Determine the [X, Y] coordinate at the center of the cell enclosing the given text.  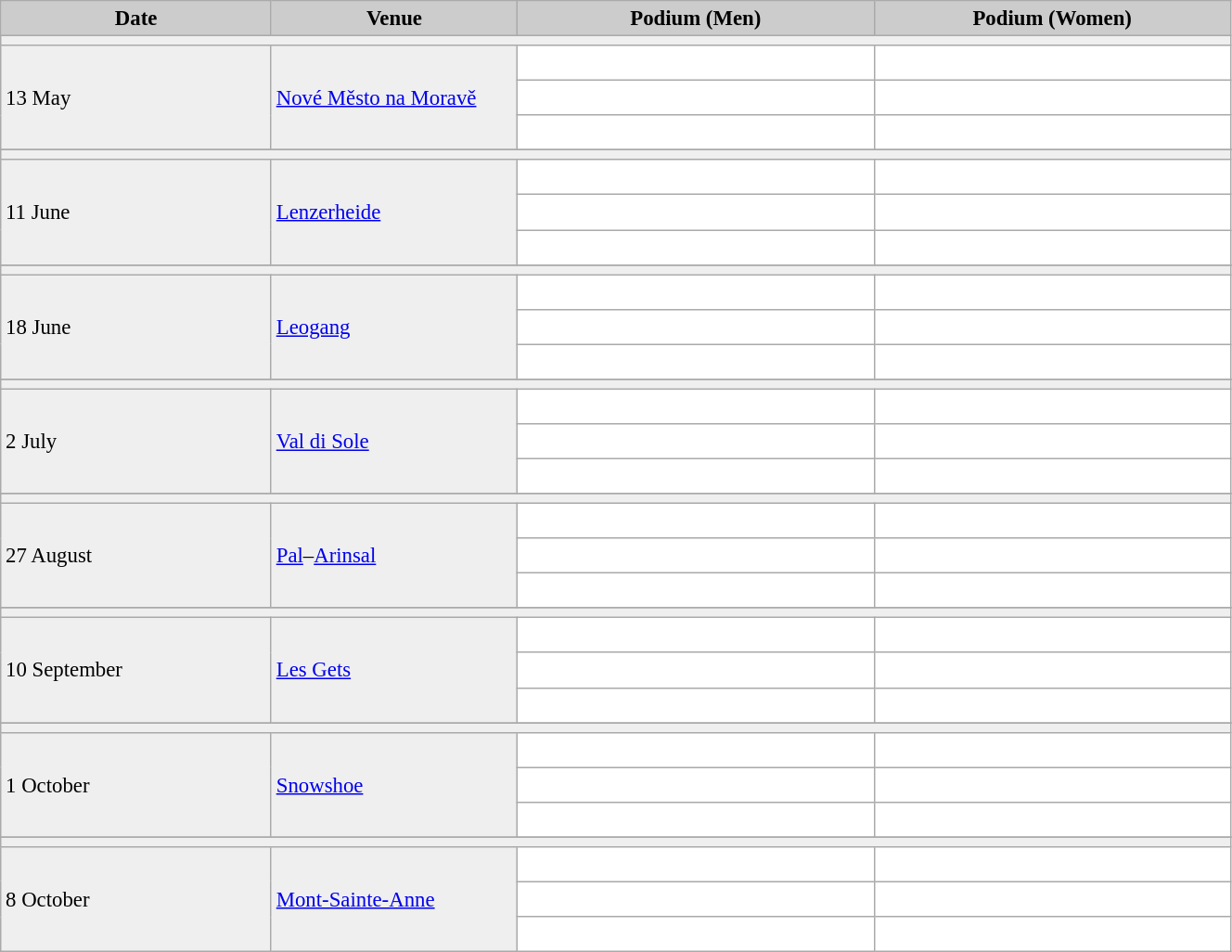
Venue [393, 19]
1 October [136, 785]
Podium (Women) [1052, 19]
Mont-Sainte-Anne [393, 900]
18 June [136, 327]
Pal–Arinsal [393, 557]
Lenzerheide [393, 212]
10 September [136, 670]
Podium (Men) [696, 19]
Leogang [393, 327]
8 October [136, 900]
27 August [136, 557]
Nové Město na Moravě [393, 98]
Snowshoe [393, 785]
2 July [136, 442]
11 June [136, 212]
13 May [136, 98]
Val di Sole [393, 442]
Les Gets [393, 670]
Date [136, 19]
